Return [X, Y] of the center of cell containing provided text 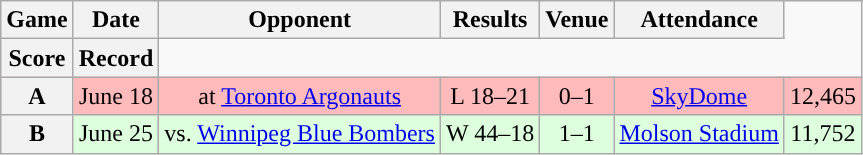
June 25 [116, 134]
at Toronto Argonauts [300, 96]
1–1 [577, 134]
SkyDome [699, 96]
11,752 [822, 134]
vs. Winnipeg Blue Bombers [300, 134]
L 18–21 [490, 96]
Score [37, 58]
Attendance [699, 20]
A [37, 96]
Record [116, 58]
Venue [577, 20]
B [37, 134]
Game [37, 20]
Results [490, 20]
June 18 [116, 96]
Opponent [300, 20]
Molson Stadium [699, 134]
12,465 [822, 96]
W 44–18 [490, 134]
0–1 [577, 96]
Date [116, 20]
